Find where the given text appears and provide that cell's center as (X, Y) coordinate. 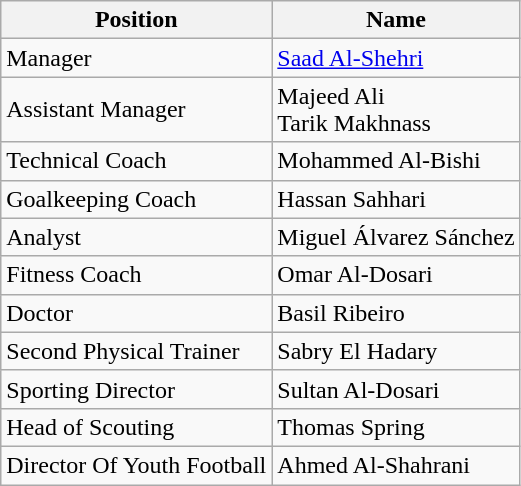
Sporting Director (136, 389)
Fitness Coach (136, 275)
Name (396, 20)
Analyst (136, 237)
Sultan Al-Dosari (396, 389)
Technical Coach (136, 161)
Hassan Sahhari (396, 199)
Goalkeeping Coach (136, 199)
Sabry El Hadary (396, 351)
Head of Scouting (136, 427)
Thomas Spring (396, 427)
Omar Al-Dosari (396, 275)
Miguel Álvarez Sánchez (396, 237)
Mohammed Al-Bishi (396, 161)
Position (136, 20)
Director Of Youth Football (136, 465)
Assistant Manager (136, 110)
Saad Al-Shehri (396, 58)
Ahmed Al-Shahrani (396, 465)
Basil Ribeiro (396, 313)
Second Physical Trainer (136, 351)
Doctor (136, 313)
Majeed Ali Tarik Makhnass (396, 110)
Manager (136, 58)
